Scan for the cell matching the given text and deliver its [X, Y] coordinate at center. 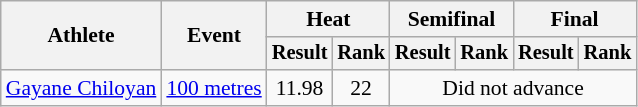
Gayane Chiloyan [82, 88]
Semifinal [452, 19]
11.98 [300, 88]
Event [214, 36]
22 [361, 88]
Athlete [82, 36]
Final [574, 19]
Heat [328, 19]
100 metres [214, 88]
Did not advance [513, 88]
